Scan for the cell matching the given text and deliver its [X, Y] coordinate at center. 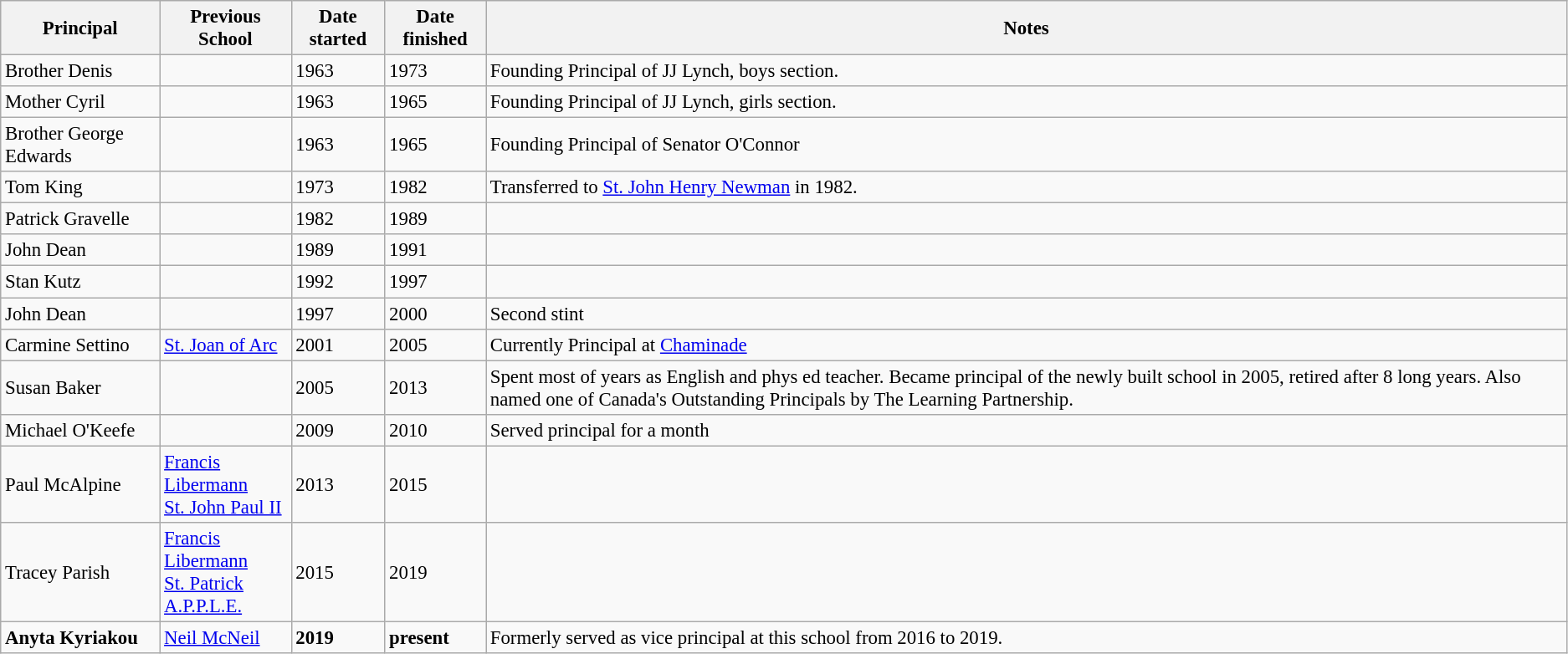
Carmine Settino [80, 345]
Michael O'Keefe [80, 430]
2000 [435, 314]
Notes [1026, 28]
Anyta Kyriakou [80, 637]
Francis LibermannSt. PatrickA.P.P.L.E. [226, 572]
Patrick Gravelle [80, 219]
Formerly served as vice principal at this school from 2016 to 2019. [1026, 637]
Paul McAlpine [80, 484]
2010 [435, 430]
Transferred to St. John Henry Newman in 1982. [1026, 187]
Second stint [1026, 314]
2009 [338, 430]
Founding Principal of Senator O'Connor [1026, 146]
Date started [338, 28]
Neil McNeil [226, 637]
Tracey Parish [80, 572]
Previous School [226, 28]
Francis LibermannSt. John Paul II [226, 484]
Mother Cyril [80, 102]
present [435, 637]
Brother Denis [80, 71]
Principal [80, 28]
Date finished [435, 28]
Tom King [80, 187]
1991 [435, 250]
Served principal for a month [1026, 430]
St. Joan of Arc [226, 345]
Founding Principal of JJ Lynch, boys section. [1026, 71]
Susan Baker [80, 388]
Founding Principal of JJ Lynch, girls section. [1026, 102]
Brother George Edwards [80, 146]
Currently Principal at Chaminade [1026, 345]
1992 [338, 282]
2001 [338, 345]
Stan Kutz [80, 282]
